Extract the [x, y] coordinate from the center of the cell holding the provided text.  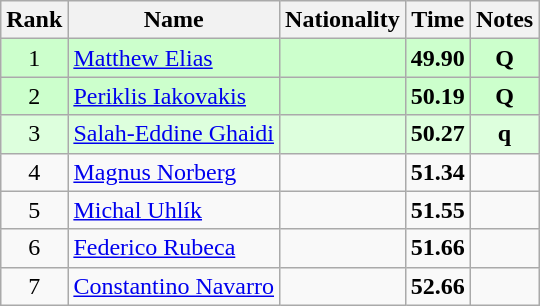
2 [34, 96]
Name [174, 20]
6 [34, 248]
5 [34, 210]
1 [34, 58]
4 [34, 172]
Periklis Iakovakis [174, 96]
52.66 [438, 286]
Federico Rubeca [174, 248]
51.55 [438, 210]
50.19 [438, 96]
Magnus Norberg [174, 172]
Nationality [343, 20]
51.66 [438, 248]
q [504, 134]
Constantino Navarro [174, 286]
Matthew Elias [174, 58]
Salah-Eddine Ghaidi [174, 134]
50.27 [438, 134]
Time [438, 20]
3 [34, 134]
51.34 [438, 172]
Rank [34, 20]
Michal Uhlík [174, 210]
49.90 [438, 58]
7 [34, 286]
Notes [504, 20]
